Pinpoint the cell where the given text exists, returning its (x, y) midpoint coordinate. 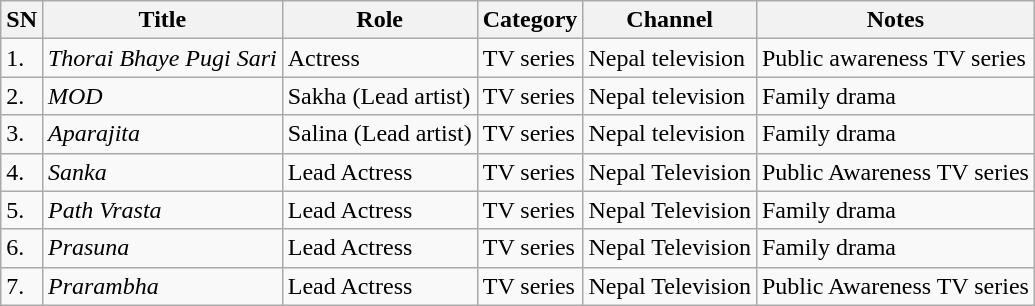
2. (22, 96)
Thorai Bhaye Pugi Sari (162, 58)
Notes (895, 20)
Sanka (162, 172)
Channel (670, 20)
Public awareness TV series (895, 58)
Prasuna (162, 248)
Category (530, 20)
1. (22, 58)
4. (22, 172)
Path Vrasta (162, 210)
Title (162, 20)
7. (22, 286)
3. (22, 134)
Salina (Lead artist) (380, 134)
Sakha (Lead artist) (380, 96)
Role (380, 20)
SN (22, 20)
5. (22, 210)
MOD (162, 96)
Prarambha (162, 286)
Actress (380, 58)
Aparajita (162, 134)
6. (22, 248)
